Output the (x, y) coordinate of the center of the cell containing the given text.  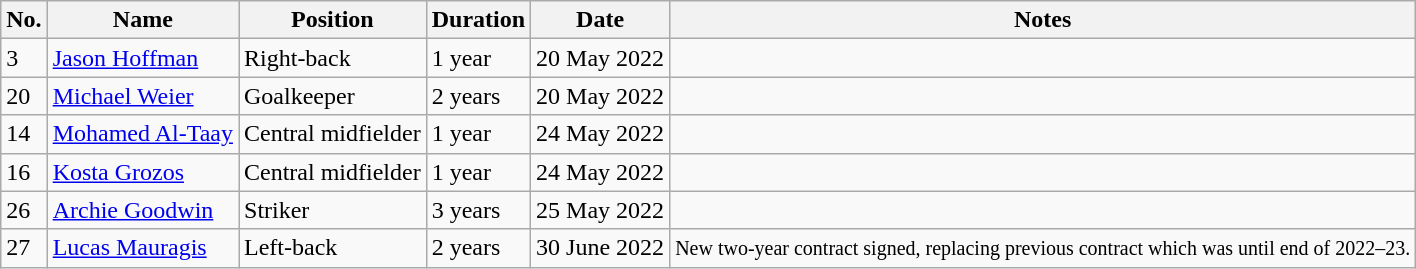
No. (24, 20)
Jason Hoffman (142, 58)
Michael Weier (142, 96)
Right-back (332, 58)
25 May 2022 (600, 210)
3 (24, 58)
30 June 2022 (600, 248)
Left-back (332, 248)
27 (24, 248)
Archie Goodwin (142, 210)
Duration (478, 20)
16 (24, 172)
Notes (1043, 20)
20 (24, 96)
Date (600, 20)
Name (142, 20)
Position (332, 20)
New two-year contract signed, replacing previous contract which was until end of 2022–23. (1043, 248)
Mohamed Al-Taay (142, 134)
Goalkeeper (332, 96)
26 (24, 210)
Striker (332, 210)
Lucas Mauragis (142, 248)
3 years (478, 210)
Kosta Grozos (142, 172)
14 (24, 134)
